Scan for the cell matching the given text and deliver its (X, Y) coordinate at center. 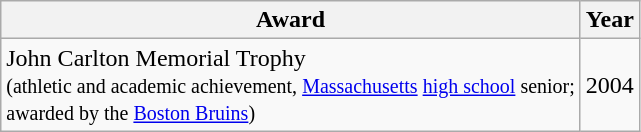
2004 (610, 85)
John Carlton Memorial Trophy (athletic and academic achievement, Massachusetts high school senior; awarded by the Boston Bruins) (291, 85)
Year (610, 20)
Award (291, 20)
